Extract the [x, y] coordinate from the center of the cell holding the provided text.  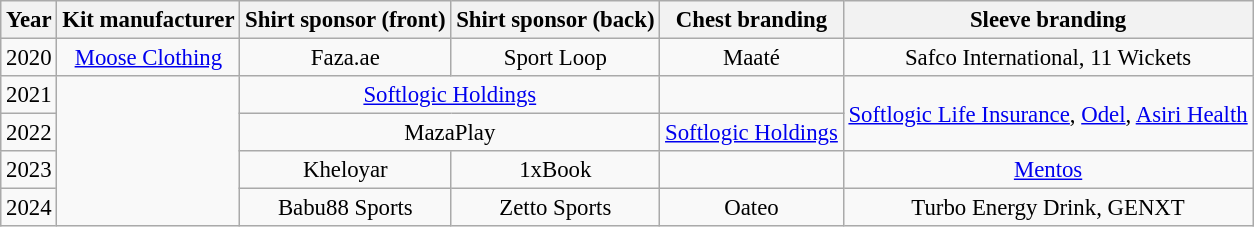
Moose Clothing [148, 58]
Softlogic Life Insurance, Odel, Asiri Health [1048, 114]
Mentos [1048, 170]
Zetto Sports [556, 208]
Faza.ae [346, 58]
Shirt sponsor (back) [556, 20]
Babu88 Sports [346, 208]
Shirt sponsor (front) [346, 20]
2021 [29, 95]
Kit manufacturer [148, 20]
2020 [29, 58]
Oateo [752, 208]
1xBook [556, 170]
Kheloyar [346, 170]
Maaté [752, 58]
2022 [29, 133]
Chest branding [752, 20]
2024 [29, 208]
Year [29, 20]
Sleeve branding [1048, 20]
Sport Loop [556, 58]
Turbo Energy Drink, GENXT [1048, 208]
2023 [29, 170]
Safco International, 11 Wickets [1048, 58]
MazaPlay [450, 133]
